Return (x, y) of the center of cell containing provided text 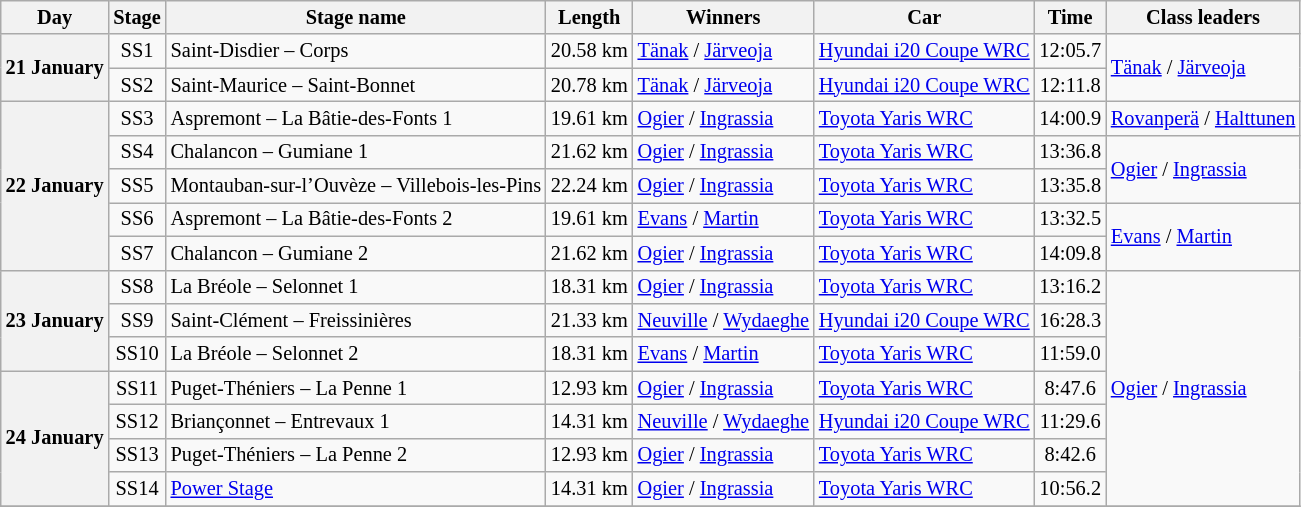
21 January (55, 68)
20.58 km (590, 51)
14:09.8 (1070, 253)
SS6 (136, 219)
Montauban-sur-l’Ouvèze – Villebois-les-Pins (356, 186)
Stage name (356, 17)
SS12 (136, 421)
SS2 (136, 85)
SS1 (136, 51)
Briançonnet – Entrevaux 1 (356, 421)
10:56.2 (1070, 489)
11:59.0 (1070, 354)
Length (590, 17)
SS10 (136, 354)
24 January (55, 438)
Saint-Clément – Freissinières (356, 320)
Puget-Théniers – La Penne 2 (356, 455)
SS4 (136, 152)
16:28.3 (1070, 320)
Class leaders (1203, 17)
Aspremont – La Bâtie-des-Fonts 1 (356, 118)
14:00.9 (1070, 118)
La Bréole – Selonnet 1 (356, 287)
Day (55, 17)
13:16.2 (1070, 287)
8:47.6 (1070, 388)
La Bréole – Selonnet 2 (356, 354)
Power Stage (356, 489)
SS8 (136, 287)
Car (924, 17)
Stage (136, 17)
Winners (724, 17)
12:11.8 (1070, 85)
Chalancon – Gumiane 1 (356, 152)
23 January (55, 320)
21.33 km (590, 320)
13:36.8 (1070, 152)
Saint-Disdier – Corps (356, 51)
SS11 (136, 388)
Rovanperä / Halttunen (1203, 118)
Aspremont – La Bâtie-des-Fonts 2 (356, 219)
SS7 (136, 253)
12:05.7 (1070, 51)
8:42.6 (1070, 455)
SS3 (136, 118)
Puget-Théniers – La Penne 1 (356, 388)
Chalancon – Gumiane 2 (356, 253)
13:32.5 (1070, 219)
20.78 km (590, 85)
Saint-Maurice – Saint-Bonnet (356, 85)
13:35.8 (1070, 186)
SS5 (136, 186)
SS14 (136, 489)
11:29.6 (1070, 421)
22.24 km (590, 186)
22 January (55, 185)
SS9 (136, 320)
Time (1070, 17)
SS13 (136, 455)
